Find where the given text appears and provide that cell's center as (X, Y) coordinate. 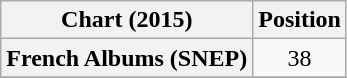
Position (300, 20)
French Albums (SNEP) (127, 58)
38 (300, 58)
Chart (2015) (127, 20)
